Search for the cell housing the specified text and yield its [x, y] center coordinate. 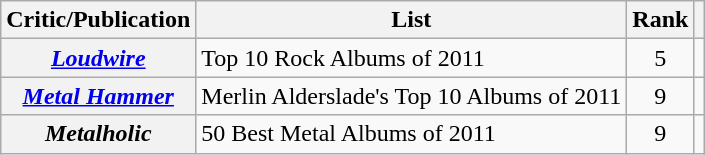
List [412, 20]
Critic/Publication [98, 20]
Loudwire [98, 58]
Rank [660, 20]
Merlin Alderslade's Top 10 Albums of 2011 [412, 96]
Metalholic [98, 134]
50 Best Metal Albums of 2011 [412, 134]
5 [660, 58]
Top 10 Rock Albums of 2011 [412, 58]
Metal Hammer [98, 96]
